Provide the (x, y) coordinate of the cell's center where the given text is located.  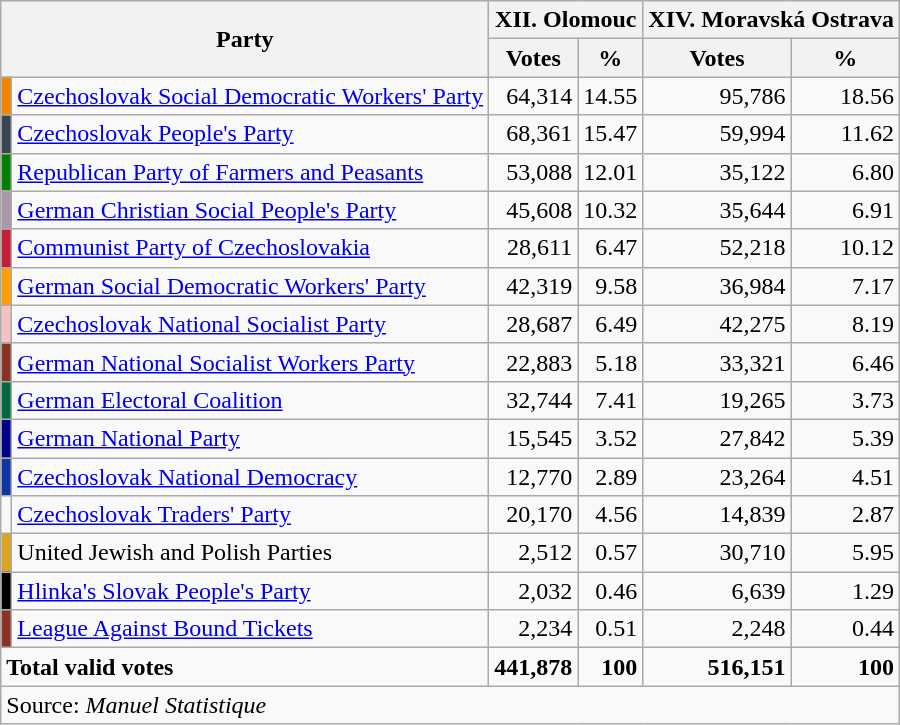
28,687 (534, 324)
0.46 (610, 591)
5.95 (845, 553)
German Electoral Coalition (250, 400)
35,122 (717, 172)
United Jewish and Polish Parties (250, 553)
32,744 (534, 400)
German National Party (250, 438)
2.87 (845, 515)
22,883 (534, 362)
Czechoslovak People's Party (250, 134)
42,319 (534, 286)
441,878 (534, 667)
10.32 (610, 210)
14.55 (610, 96)
59,994 (717, 134)
4.51 (845, 477)
XIV. Moravská Ostrava (772, 20)
35,644 (717, 210)
12,770 (534, 477)
6.47 (610, 248)
3.73 (845, 400)
2,234 (534, 629)
64,314 (534, 96)
7.17 (845, 286)
95,786 (717, 96)
0.57 (610, 553)
52,218 (717, 248)
11.62 (845, 134)
6.80 (845, 172)
8.19 (845, 324)
30,710 (717, 553)
18.56 (845, 96)
2,248 (717, 629)
20,170 (534, 515)
14,839 (717, 515)
0.44 (845, 629)
5.39 (845, 438)
6.91 (845, 210)
68,361 (534, 134)
2.89 (610, 477)
German Social Democratic Workers' Party (250, 286)
28,611 (534, 248)
6.49 (610, 324)
9.58 (610, 286)
19,265 (717, 400)
45,608 (534, 210)
Total valid votes (245, 667)
15.47 (610, 134)
Czechoslovak National Democracy (250, 477)
2,032 (534, 591)
Czechoslovak Traders' Party (250, 515)
53,088 (534, 172)
23,264 (717, 477)
15,545 (534, 438)
4.56 (610, 515)
27,842 (717, 438)
42,275 (717, 324)
XII. Olomouc (566, 20)
5.18 (610, 362)
2,512 (534, 553)
3.52 (610, 438)
Czechoslovak National Socialist Party (250, 324)
League Against Bound Tickets (250, 629)
Source: Manuel Statistique (450, 705)
12.01 (610, 172)
Czechoslovak Social Democratic Workers' Party (250, 96)
Party (245, 39)
6,639 (717, 591)
German Christian Social People's Party (250, 210)
33,321 (717, 362)
10.12 (845, 248)
German National Socialist Workers Party (250, 362)
516,151 (717, 667)
1.29 (845, 591)
7.41 (610, 400)
Republican Party of Farmers and Peasants (250, 172)
0.51 (610, 629)
Hlinka's Slovak People's Party (250, 591)
36,984 (717, 286)
Communist Party of Czechoslovakia (250, 248)
6.46 (845, 362)
